Capture the cell that displays the provided text and extract its [x, y] central coordinate. 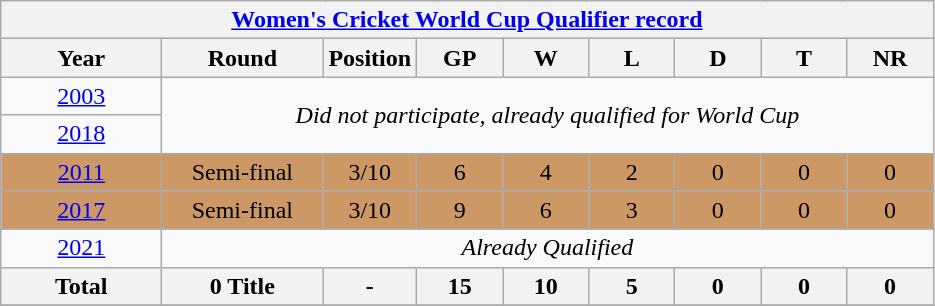
0 Title [242, 286]
2 [632, 172]
L [632, 58]
15 [460, 286]
2003 [82, 96]
NR [890, 58]
GP [460, 58]
W [546, 58]
5 [632, 286]
3 [632, 210]
Position [370, 58]
2017 [82, 210]
Total [82, 286]
2021 [82, 248]
2011 [82, 172]
2018 [82, 134]
4 [546, 172]
Round [242, 58]
T [804, 58]
Year [82, 58]
9 [460, 210]
Already Qualified [548, 248]
Women's Cricket World Cup Qualifier record [467, 20]
- [370, 286]
Did not participate, already qualified for World Cup [548, 115]
D [718, 58]
10 [546, 286]
